Return (x, y) of the center of cell containing provided text 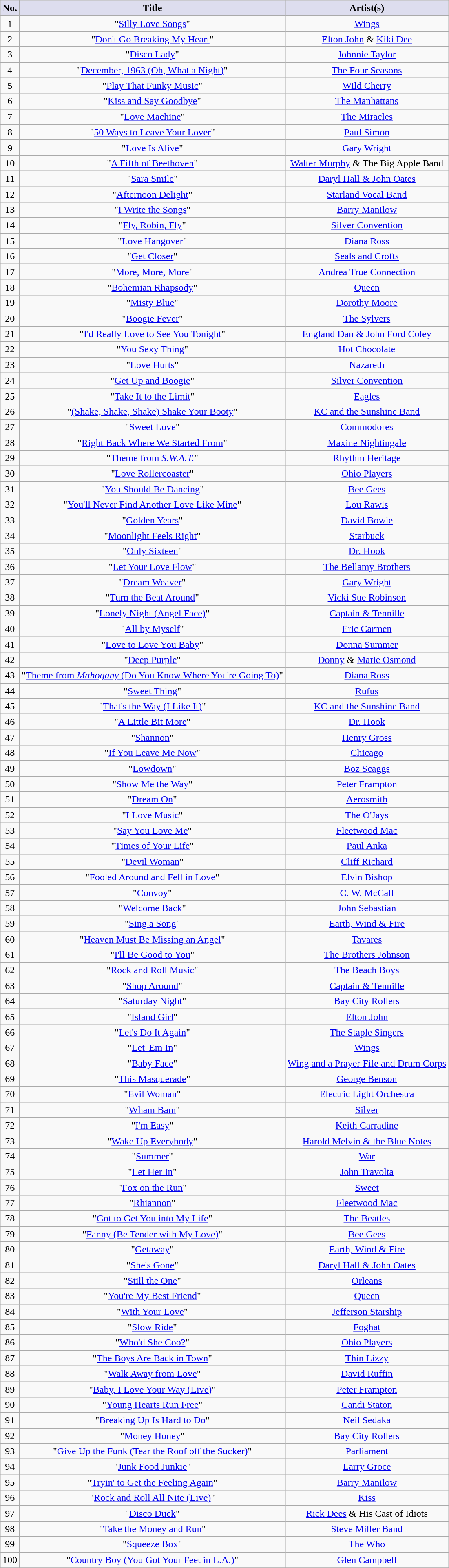
Cliff Richard (367, 861)
46 (10, 722)
"The Boys Are Back in Town" (153, 1358)
12 (10, 194)
56 (10, 877)
55 (10, 861)
"Theme from S.W.A.T." (153, 458)
39 (10, 613)
1 (10, 24)
"Disco Lady" (153, 55)
42 (10, 660)
Foghat (367, 1327)
98 (10, 1529)
"Get Closer" (153, 256)
14 (10, 225)
69 (10, 1079)
"Let 'Em In" (153, 1048)
40 (10, 629)
Neil Sedaka (367, 1420)
Aerosmith (367, 799)
54 (10, 846)
Rufus (367, 691)
6 (10, 101)
"Young Hearts Run Free" (153, 1405)
"Island Girl" (153, 1017)
63 (10, 986)
"Money Honey" (153, 1435)
"Wake Up Everybody" (153, 1141)
The Beatles (367, 1219)
The Miracles (367, 117)
"Love to Love You Baby" (153, 644)
"Disco Duck" (153, 1513)
"If You Leave Me Now" (153, 753)
Eagles (367, 396)
93 (10, 1451)
91 (10, 1420)
"(Shake, Shake, Shake) Shake Your Booty" (153, 411)
"Love Hurts" (153, 365)
"Fly, Robin, Fly" (153, 225)
23 (10, 365)
51 (10, 799)
83 (10, 1296)
"Love Is Alive" (153, 148)
Henry Gross (367, 738)
74 (10, 1156)
Jefferson Starship (367, 1312)
"Devil Woman" (153, 861)
"Don't Go Breaking My Heart" (153, 39)
"Let's Do It Again" (153, 1032)
Tavares (367, 939)
Candi Staton (367, 1405)
England Dan & John Ford Coley (367, 334)
Paul Simon (367, 132)
Silver (367, 1110)
Walter Murphy & The Big Apple Band (367, 163)
9 (10, 148)
13 (10, 210)
Sweet (367, 1188)
67 (10, 1048)
78 (10, 1219)
"Wham Bam" (153, 1110)
"Give Up the Funk (Tear the Roof off the Sucker)" (153, 1451)
"Baby Face" (153, 1063)
"Shop Around" (153, 986)
34 (10, 536)
David Bowie (367, 520)
"Show Me the Way" (153, 784)
"That's the Way (I Like It)" (153, 707)
29 (10, 458)
64 (10, 1001)
99 (10, 1544)
7 (10, 117)
"Afternoon Delight" (153, 194)
"You're My Best Friend" (153, 1296)
30 (10, 474)
"Love Machine" (153, 117)
Rhythm Heritage (367, 458)
"Welcome Back" (153, 908)
"Play That Funky Music" (153, 86)
"Take the Money and Run" (153, 1529)
The Who (367, 1544)
"Saturday Night" (153, 1001)
"Golden Years" (153, 520)
79 (10, 1234)
Starbuck (367, 536)
89 (10, 1389)
"Boogie Fever" (153, 318)
53 (10, 830)
36 (10, 567)
"Misty Blue" (153, 303)
"Deep Purple" (153, 660)
War (367, 1156)
43 (10, 675)
Thin Lizzy (367, 1358)
"Times of Your Life" (153, 846)
George Benson (367, 1079)
Rick Dees & His Cast of Idiots (367, 1513)
"Turn the Beat Around" (153, 598)
3 (10, 55)
Starland Vocal Band (367, 194)
Lou Rawls (367, 505)
15 (10, 241)
26 (10, 411)
"Breaking Up Is Hard to Do" (153, 1420)
Johnnie Taylor (367, 55)
Dorothy Moore (367, 303)
"Getaway" (153, 1250)
92 (10, 1435)
"Fanny (Be Tender with My Love)" (153, 1234)
19 (10, 303)
"I Write the Songs" (153, 210)
"Dream Weaver" (153, 582)
61 (10, 955)
62 (10, 970)
Wild Cherry (367, 86)
Donny & Marie Osmond (367, 660)
"I'll Be Good to You" (153, 955)
"More, More, More" (153, 272)
Parliament (367, 1451)
"Slow Ride" (153, 1327)
"Junk Food Junkie" (153, 1467)
"Lowdown" (153, 769)
"Heaven Must Be Missing an Angel" (153, 939)
"I Love Music" (153, 815)
24 (10, 380)
85 (10, 1327)
Artist(s) (367, 8)
"Take It to the Limit" (153, 396)
John Sebastian (367, 908)
Boz Scaggs (367, 769)
"Dream On" (153, 799)
60 (10, 939)
Title (153, 8)
31 (10, 489)
10 (10, 163)
"You'll Never Find Another Love Like Mine" (153, 505)
No. (10, 8)
"Kiss and Say Goodbye" (153, 101)
75 (10, 1172)
8 (10, 132)
"A Fifth of Beethoven" (153, 163)
The Sylvers (367, 318)
The Manhattans (367, 101)
David Ruffin (367, 1374)
"December, 1963 (Oh, What a Night)" (153, 70)
76 (10, 1188)
"Summer" (153, 1156)
"Rock and Roll Music" (153, 970)
"50 Ways to Leave Your Lover" (153, 132)
John Travolta (367, 1172)
"She's Gone" (153, 1265)
70 (10, 1094)
Vicki Sue Robinson (367, 598)
87 (10, 1358)
20 (10, 318)
49 (10, 769)
"Love Rollercoaster" (153, 474)
97 (10, 1513)
Paul Anka (367, 846)
"Still the One" (153, 1281)
37 (10, 582)
66 (10, 1032)
"With Your Love" (153, 1312)
"Tryin' to Get the Feeling Again" (153, 1482)
"Right Back Where We Started From" (153, 442)
18 (10, 287)
"Walk Away from Love" (153, 1374)
Harold Melvin & the Blue Notes (367, 1141)
C. W. McCall (367, 892)
The Staple Singers (367, 1032)
"Fox on the Run" (153, 1188)
33 (10, 520)
2 (10, 39)
82 (10, 1281)
"You Sexy Thing" (153, 349)
"You Should Be Dancing" (153, 489)
80 (10, 1250)
"Lonely Night (Angel Face)" (153, 613)
"This Masquerade" (153, 1079)
Seals and Crofts (367, 256)
Hot Chocolate (367, 349)
71 (10, 1110)
"Silly Love Songs" (153, 24)
100 (10, 1560)
72 (10, 1125)
50 (10, 784)
Andrea True Connection (367, 272)
"Love Hangover" (153, 241)
32 (10, 505)
"Country Boy (You Got Your Feet in L.A.)" (153, 1560)
41 (10, 644)
"Got to Get You into My Life" (153, 1219)
"Let Your Love Flow" (153, 567)
21 (10, 334)
4 (10, 70)
"Shannon" (153, 738)
"Sing a Song" (153, 923)
86 (10, 1343)
"A Little Bit More" (153, 722)
35 (10, 551)
88 (10, 1374)
77 (10, 1203)
45 (10, 707)
Glen Campbell (367, 1560)
Wing and a Prayer Fife and Drum Corps (367, 1063)
"Let Her In" (153, 1172)
"Say You Love Me" (153, 830)
Steve Miller Band (367, 1529)
17 (10, 272)
65 (10, 1017)
27 (10, 427)
25 (10, 396)
84 (10, 1312)
"Fooled Around and Fell in Love" (153, 877)
"Rhiannon" (153, 1203)
"Theme from Mahogany (Do You Know Where You're Going To)" (153, 675)
38 (10, 598)
Keith Carradine (367, 1125)
28 (10, 442)
Elton John & Kiki Dee (367, 39)
Orleans (367, 1281)
Larry Groce (367, 1467)
The Four Seasons (367, 70)
"Rock and Roll All Nite (Live)" (153, 1498)
The Beach Boys (367, 970)
Eric Carmen (367, 629)
"Bohemian Rhapsody" (153, 287)
Chicago (367, 753)
Donna Summer (367, 644)
Commodores (367, 427)
Elton John (367, 1017)
16 (10, 256)
58 (10, 908)
Maxine Nightingale (367, 442)
The O'Jays (367, 815)
22 (10, 349)
48 (10, 753)
59 (10, 923)
68 (10, 1063)
"Get Up and Boogie" (153, 380)
5 (10, 86)
94 (10, 1467)
44 (10, 691)
90 (10, 1405)
"Convoy" (153, 892)
The Brothers Johnson (367, 955)
52 (10, 815)
"Who'd She Coo?" (153, 1343)
11 (10, 179)
"Evil Woman" (153, 1094)
96 (10, 1498)
47 (10, 738)
"Sweet Love" (153, 427)
"I'd Really Love to See You Tonight" (153, 334)
"All by Myself" (153, 629)
"I'm Easy" (153, 1125)
95 (10, 1482)
Electric Light Orchestra (367, 1094)
"Baby, I Love Your Way (Live)" (153, 1389)
73 (10, 1141)
"Sara Smile" (153, 179)
Nazareth (367, 365)
The Bellamy Brothers (367, 567)
57 (10, 892)
"Only Sixteen" (153, 551)
Kiss (367, 1498)
"Squeeze Box" (153, 1544)
"Moonlight Feels Right" (153, 536)
Elvin Bishop (367, 877)
81 (10, 1265)
"Sweet Thing" (153, 691)
